Scan for the cell matching the given text and deliver its (x, y) coordinate at center. 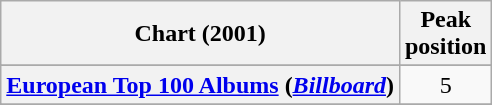
Chart (2001) (200, 34)
5 (445, 85)
European Top 100 Albums (Billboard) (200, 85)
Peakposition (445, 34)
